Provide the (X, Y) coordinate of the cell's center where the given text is located.  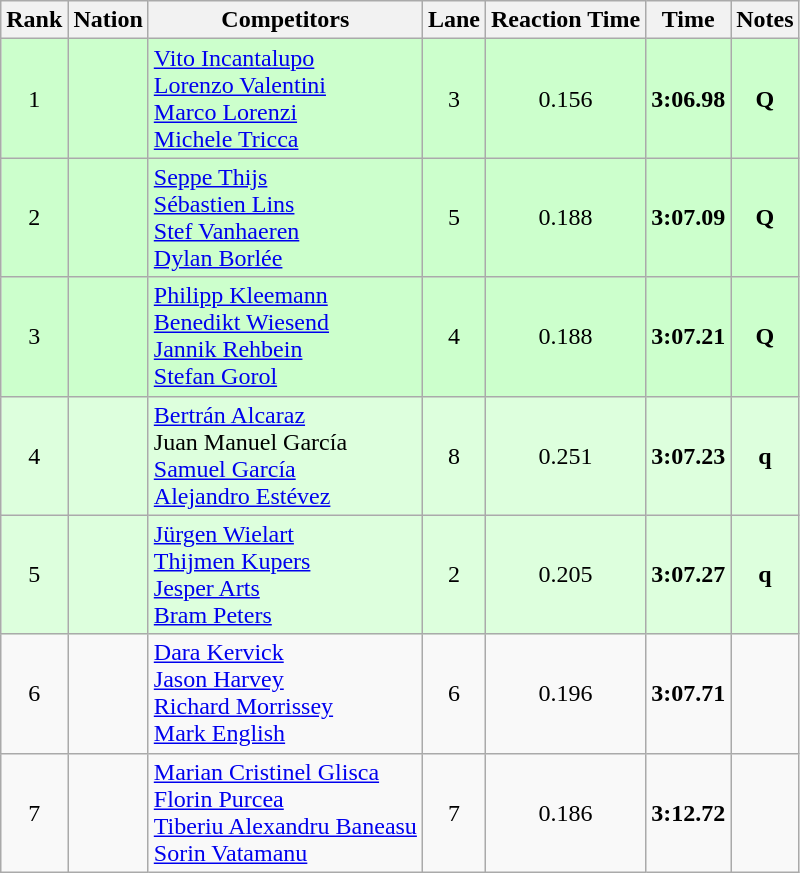
Dara KervickJason HarveyRichard MorrisseyMark English (285, 694)
Bertrán AlcarazJuan Manuel GarcíaSamuel GarcíaAlejandro Estévez (285, 456)
Philipp KleemannBenedikt WiesendJannik RehbeinStefan Gorol (285, 336)
Jürgen WielartThijmen KupersJesper ArtsBram Peters (285, 574)
3:07.09 (688, 218)
Rank (34, 20)
0.196 (565, 694)
3:07.21 (688, 336)
Marian Cristinel GliscaFlorin PurceaTiberiu Alexandru BaneasuSorin Vatamanu (285, 812)
3:07.71 (688, 694)
Lane (454, 20)
3:12.72 (688, 812)
0.251 (565, 456)
Reaction Time (565, 20)
Nation (108, 20)
0.186 (565, 812)
3:07.27 (688, 574)
1 (34, 98)
3:07.23 (688, 456)
3:06.98 (688, 98)
Competitors (285, 20)
0.156 (565, 98)
Time (688, 20)
0.205 (565, 574)
Vito IncantalupoLorenzo ValentiniMarco LorenziMichele Tricca (285, 98)
Notes (765, 20)
8 (454, 456)
Seppe ThijsSébastien LinsStef VanhaerenDylan Borlée (285, 218)
